Detect which cell encompasses the target text, then output its (x, y) center coordinate. 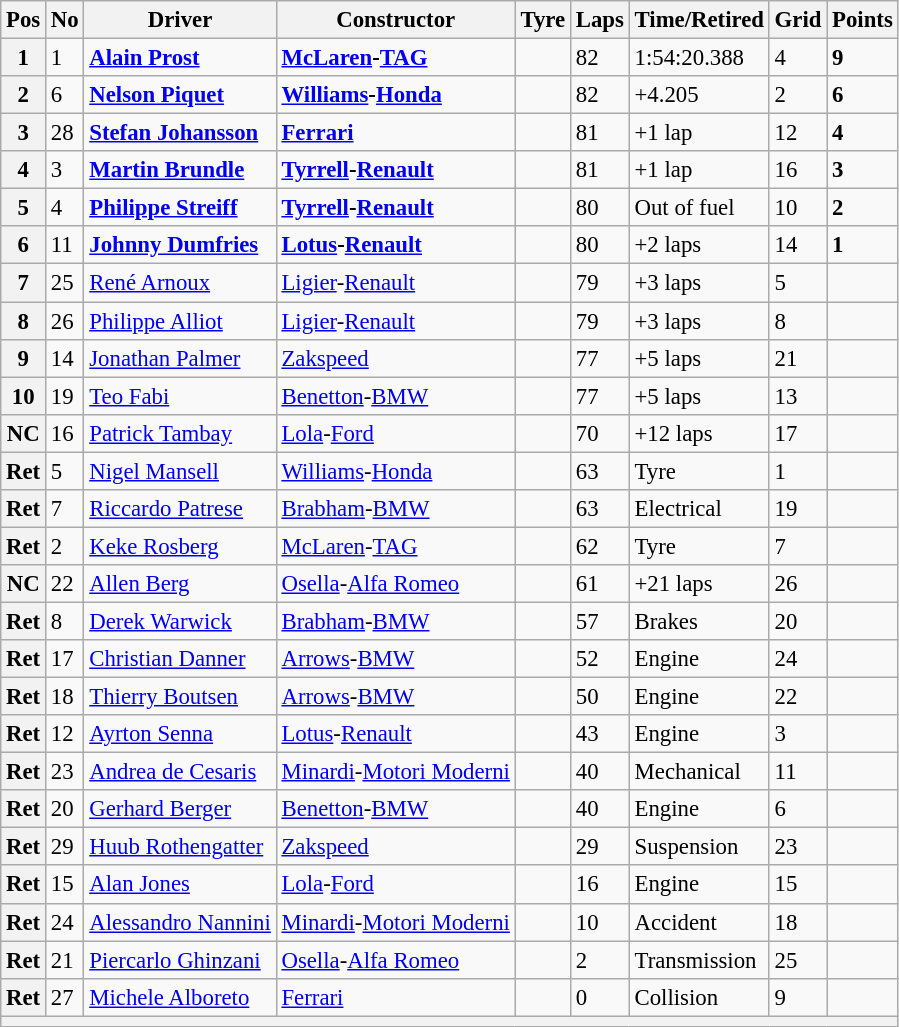
61 (600, 584)
Jonathan Palmer (180, 358)
Piercarlo Ghinzani (180, 960)
Collision (699, 997)
Accident (699, 922)
Grid (798, 20)
Pos (24, 20)
1:54:20.388 (699, 58)
Alain Prost (180, 58)
Time/Retired (699, 20)
70 (600, 433)
Derek Warwick (180, 621)
Christian Danner (180, 659)
Mechanical (699, 772)
Ayrton Senna (180, 734)
28 (65, 133)
Driver (180, 20)
Alessandro Nannini (180, 922)
Huub Rothengatter (180, 847)
+2 laps (699, 245)
Teo Fabi (180, 396)
René Arnoux (180, 283)
Patrick Tambay (180, 433)
Michele Alboreto (180, 997)
0 (600, 997)
50 (600, 697)
Thierry Boutsen (180, 697)
Laps (600, 20)
Suspension (699, 847)
57 (600, 621)
Philippe Alliot (180, 321)
Brakes (699, 621)
Allen Berg (180, 584)
13 (798, 396)
Gerhard Berger (180, 809)
Alan Jones (180, 885)
Martin Brundle (180, 170)
Nelson Piquet (180, 95)
Andrea de Cesaris (180, 772)
Electrical (699, 509)
Constructor (396, 20)
+12 laps (699, 433)
Keke Rosberg (180, 546)
Transmission (699, 960)
No (65, 20)
+4.205 (699, 95)
52 (600, 659)
Philippe Streiff (180, 208)
Nigel Mansell (180, 471)
43 (600, 734)
Johnny Dumfries (180, 245)
62 (600, 546)
+21 laps (699, 584)
Stefan Johansson (180, 133)
27 (65, 997)
Riccardo Patrese (180, 509)
Points (862, 20)
Out of fuel (699, 208)
